For the text-containing cell, return its midpoint in (X, Y) coordinate format. 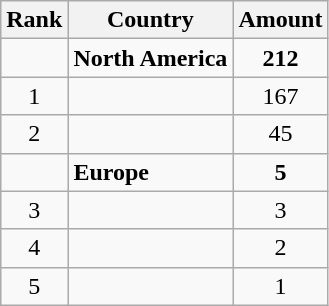
212 (280, 58)
Amount (280, 20)
Country (150, 20)
Rank (34, 20)
45 (280, 134)
North America (150, 58)
167 (280, 96)
4 (34, 248)
Europe (150, 172)
